Pinpoint the cell where the given text exists, returning its (x, y) midpoint coordinate. 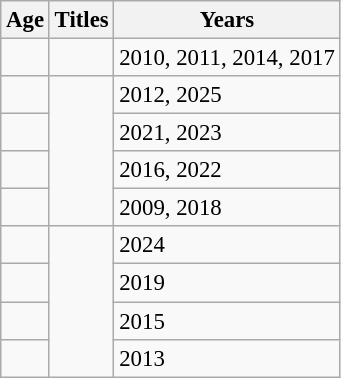
Years (227, 20)
2009, 2018 (227, 208)
2016, 2022 (227, 170)
2021, 2023 (227, 133)
2013 (227, 358)
2015 (227, 321)
2024 (227, 245)
2010, 2011, 2014, 2017 (227, 58)
Titles (82, 20)
2012, 2025 (227, 95)
2019 (227, 283)
Age (26, 20)
